Locate the cell with the specified text and output its [X, Y] center coordinate. 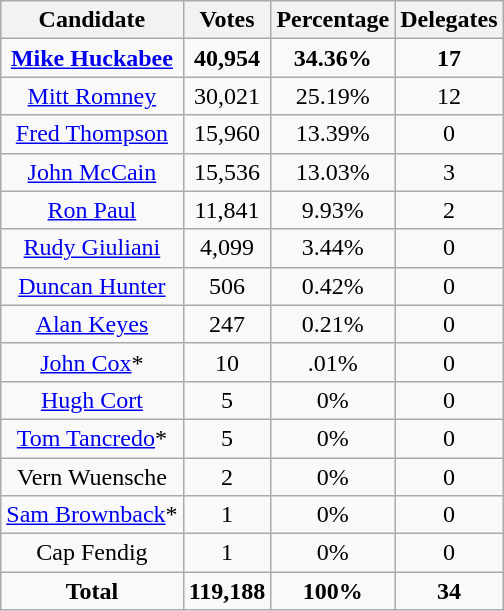
9.93% [333, 210]
Percentage [333, 20]
Alan Keyes [92, 324]
Hugh Cort [92, 400]
506 [227, 286]
Ron Paul [92, 210]
Vern Wuensche [92, 477]
34 [449, 591]
0.21% [333, 324]
30,021 [227, 96]
0.42% [333, 286]
John McCain [92, 172]
Cap Fendig [92, 553]
12 [449, 96]
15,536 [227, 172]
40,954 [227, 58]
13.39% [333, 134]
Mike Huckabee [92, 58]
13.03% [333, 172]
Tom Tancredo* [92, 438]
Duncan Hunter [92, 286]
25.19% [333, 96]
John Cox* [92, 362]
.01% [333, 362]
4,099 [227, 248]
Candidate [92, 20]
15,960 [227, 134]
34.36% [333, 58]
Delegates [449, 20]
10 [227, 362]
3.44% [333, 248]
Sam Brownback* [92, 515]
11,841 [227, 210]
119,188 [227, 591]
3 [449, 172]
Fred Thompson [92, 134]
Rudy Giuliani [92, 248]
100% [333, 591]
Total [92, 591]
17 [449, 58]
Votes [227, 20]
247 [227, 324]
Mitt Romney [92, 96]
